Capture the cell that displays the provided text and extract its (x, y) central coordinate. 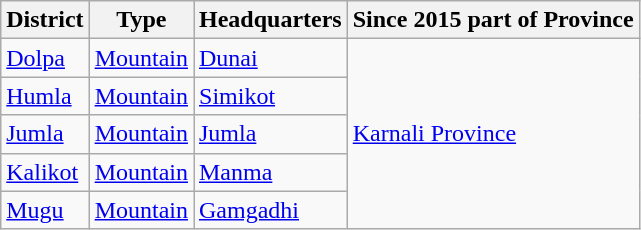
Karnali Province (493, 134)
Dunai (271, 58)
Headquarters (271, 20)
Kalikot (45, 172)
District (45, 20)
Since 2015 part of Province (493, 20)
Simikot (271, 96)
Type (141, 20)
Manma (271, 172)
Humla (45, 96)
Gamgadhi (271, 210)
Mugu (45, 210)
Dolpa (45, 58)
